Extract the (X, Y) coordinate from the center of the cell holding the provided text.  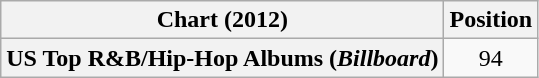
US Top R&B/Hip-Hop Albums (Billboard) (222, 58)
Position (491, 20)
94 (491, 58)
Chart (2012) (222, 20)
